Capture the cell that displays the provided text and extract its [X, Y] central coordinate. 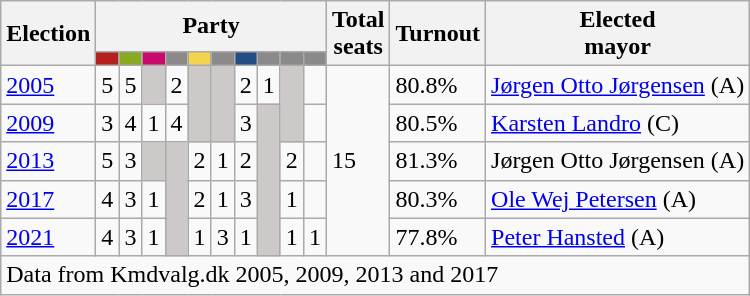
2013 [48, 161]
81.3% [438, 161]
Turnout [438, 34]
Ole Wej Petersen (A) [618, 199]
80.8% [438, 85]
80.5% [438, 123]
15 [358, 161]
2017 [48, 199]
2021 [48, 237]
2009 [48, 123]
Election [48, 34]
Karsten Landro (C) [618, 123]
Party [212, 26]
Totalseats [358, 34]
77.8% [438, 237]
Data from Kmdvalg.dk 2005, 2009, 2013 and 2017 [376, 275]
2005 [48, 85]
Peter Hansted (A) [618, 237]
80.3% [438, 199]
Electedmayor [618, 34]
